Output the (X, Y) coordinate of the center of the cell containing the given text.  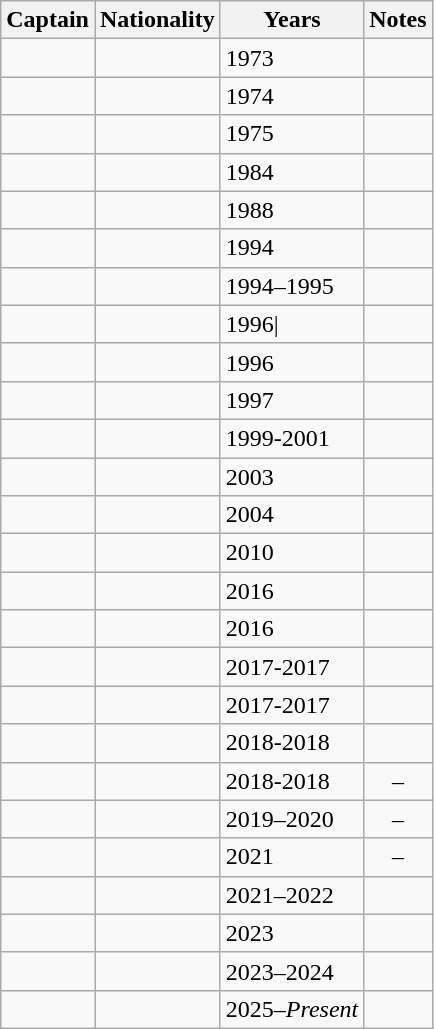
1999-2001 (292, 438)
1994 (292, 248)
2021 (292, 857)
Notes (398, 20)
1996| (292, 324)
1975 (292, 134)
2003 (292, 477)
2010 (292, 553)
2023–2024 (292, 971)
1984 (292, 172)
1973 (292, 58)
2004 (292, 515)
1974 (292, 96)
2021–2022 (292, 895)
1994–1995 (292, 286)
1997 (292, 400)
Years (292, 20)
Captain (48, 20)
2025–Present (292, 1009)
Nationality (157, 20)
2023 (292, 933)
1988 (292, 210)
1996 (292, 362)
2019–2020 (292, 819)
